Locate the cell with the specified text and output its (X, Y) center coordinate. 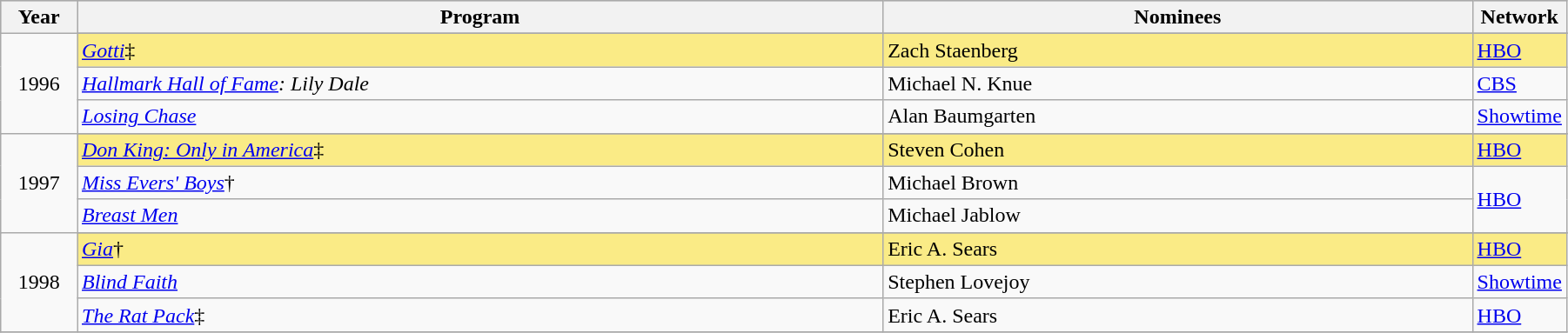
1997 (39, 183)
Gia† (479, 249)
Year (39, 17)
Don King: Only in America‡ (479, 150)
Blind Faith (479, 282)
1996 (39, 83)
Losing Chase (479, 117)
Gotti‡ (479, 50)
Nominees (1178, 17)
1998 (39, 282)
Hallmark Hall of Fame: Lily Dale (479, 83)
The Rat Pack‡ (479, 315)
Michael Jablow (1178, 216)
Zach Staenberg (1178, 50)
CBS (1519, 83)
Miss Evers' Boys† (479, 183)
Stephen Lovejoy (1178, 282)
Program (479, 17)
Steven Cohen (1178, 150)
Alan Baumgarten (1178, 117)
Michael Brown (1178, 183)
Breast Men (479, 216)
Michael N. Knue (1178, 83)
Network (1519, 17)
